Pinpoint the cell where the given text exists, returning its (x, y) midpoint coordinate. 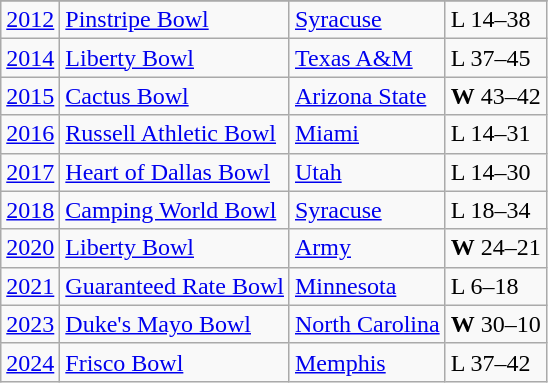
Camping World Bowl (175, 210)
Texas A&M (367, 58)
Cactus Bowl (175, 96)
W 43–42 (496, 96)
Army (367, 248)
L 37–42 (496, 362)
L 6–18 (496, 286)
2014 (30, 58)
North Carolina (367, 324)
Memphis (367, 362)
2015 (30, 96)
Minnesota (367, 286)
2012 (30, 20)
W 30–10 (496, 324)
Russell Athletic Bowl (175, 134)
Miami (367, 134)
W 24–21 (496, 248)
L 18–34 (496, 210)
Utah (367, 172)
L 37–45 (496, 58)
Duke's Mayo Bowl (175, 324)
Frisco Bowl (175, 362)
L 14–31 (496, 134)
Pinstripe Bowl (175, 20)
2018 (30, 210)
2020 (30, 248)
2021 (30, 286)
2023 (30, 324)
L 14–38 (496, 20)
2024 (30, 362)
2017 (30, 172)
Heart of Dallas Bowl (175, 172)
L 14–30 (496, 172)
2016 (30, 134)
Guaranteed Rate Bowl (175, 286)
Arizona State (367, 96)
